Return (x, y) of the center of cell containing provided text 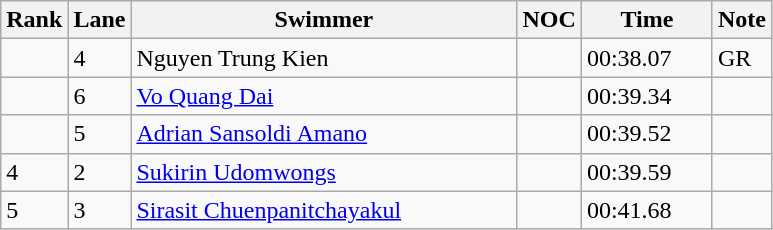
Rank (34, 20)
Adrian Sansoldi Amano (324, 134)
Vo Quang Dai (324, 96)
NOC (549, 20)
Note (742, 20)
00:38.07 (646, 58)
00:39.59 (646, 172)
Lane (100, 20)
3 (100, 210)
Swimmer (324, 20)
00:41.68 (646, 210)
6 (100, 96)
00:39.52 (646, 134)
2 (100, 172)
GR (742, 58)
Sirasit Chuenpanitchayakul (324, 210)
Sukirin Udomwongs (324, 172)
00:39.34 (646, 96)
Time (646, 20)
Nguyen Trung Kien (324, 58)
